For the text-containing cell, return its midpoint in (x, y) coordinate format. 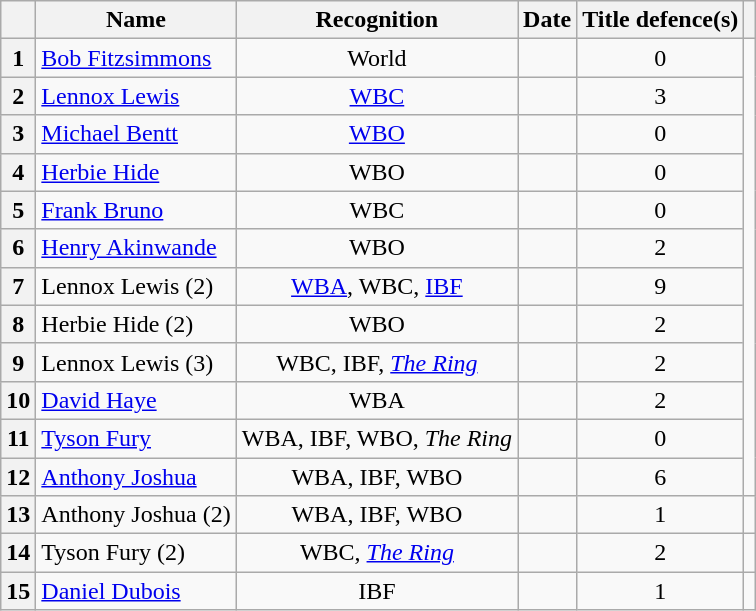
Anthony Joshua (136, 477)
Date (548, 20)
WBA (376, 400)
Title defence(s) (660, 20)
WBC, The Ring (376, 553)
Bob Fitzsimmons (136, 58)
Anthony Joshua (2) (136, 515)
Frank Bruno (136, 210)
Lennox Lewis (2) (136, 286)
5 (18, 210)
7 (18, 286)
World (376, 58)
Lennox Lewis (3) (136, 362)
8 (18, 324)
WBA, WBC, IBF (376, 286)
4 (18, 172)
13 (18, 515)
Michael Bentt (136, 134)
WBA, IBF, WBO, The Ring (376, 438)
Name (136, 20)
Herbie Hide (136, 172)
11 (18, 438)
Daniel Dubois (136, 591)
Recognition (376, 20)
IBF (376, 591)
14 (18, 553)
Tyson Fury (2) (136, 553)
WBC, IBF, The Ring (376, 362)
Lennox Lewis (136, 96)
10 (18, 400)
David Haye (136, 400)
Tyson Fury (136, 438)
Henry Akinwande (136, 248)
12 (18, 477)
15 (18, 591)
Herbie Hide (2) (136, 324)
